Extract the (X, Y) coordinate from the center of the cell holding the provided text.  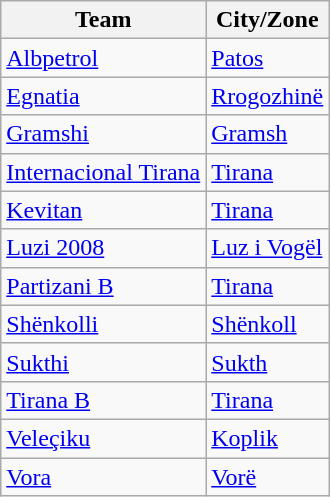
Tirana B (104, 400)
City/Zone (268, 20)
Luz i Vogël (268, 248)
Shënkoll (268, 324)
Partizani B (104, 286)
Egnatia (104, 96)
Gramshi (104, 134)
Vorë (268, 477)
Shënkolli (104, 324)
Kevitan (104, 210)
Vora (104, 477)
Internacional Tirana (104, 172)
Sukth (268, 362)
Veleçiku (104, 438)
Luzi 2008 (104, 248)
Sukthi (104, 362)
Rrogozhinë (268, 96)
Albpetrol (104, 58)
Koplik (268, 438)
Gramsh (268, 134)
Team (104, 20)
Patos (268, 58)
